Return (x, y) of the center of cell containing provided text 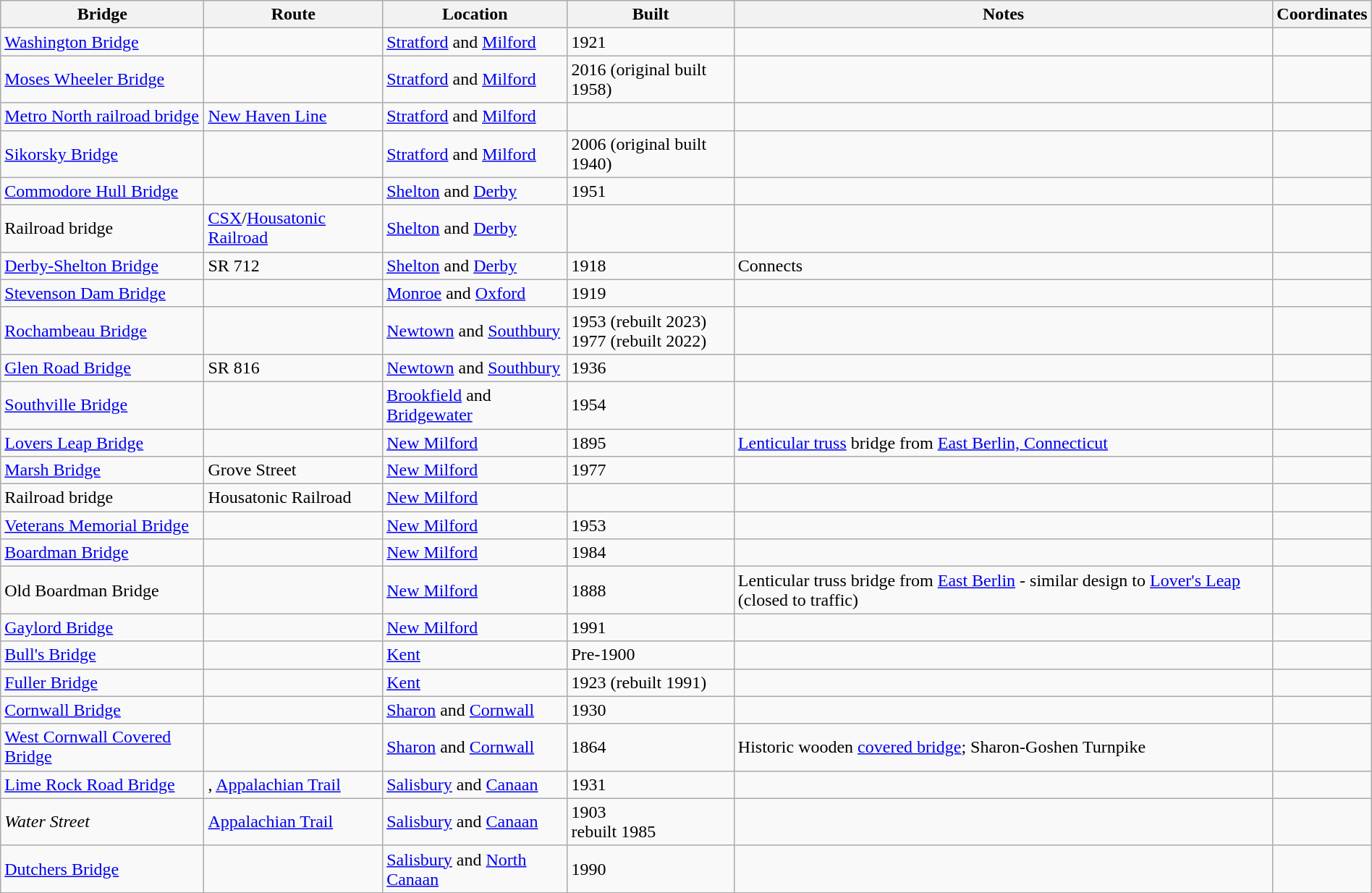
2016 (original built 1958) (651, 80)
Bull's Bridge (103, 655)
Water Street (103, 822)
Lovers Leap Bridge (103, 442)
1936 (651, 368)
Stevenson Dam Bridge (103, 293)
Southville Bridge (103, 405)
Location (475, 14)
Lenticular truss bridge from East Berlin, Connecticut (1003, 442)
Route (294, 14)
1888 (651, 591)
Marsh Bridge (103, 470)
Pre-1900 (651, 655)
Housatonic Railroad (294, 498)
1991 (651, 627)
Connects (1003, 266)
Dutchers Bridge (103, 868)
Commodore Hull Bridge (103, 191)
Lime Rock Road Bridge (103, 784)
Glen Road Bridge (103, 368)
Salisbury and North Canaan (475, 868)
1903rebuilt 1985 (651, 822)
Sikorsky Bridge (103, 153)
Coordinates (1322, 14)
SR 816 (294, 368)
Fuller Bridge (103, 682)
Old Boardman Bridge (103, 591)
Grove Street (294, 470)
Boardman Bridge (103, 553)
2006 (original built 1940) (651, 153)
1921 (651, 42)
Monroe and Oxford (475, 293)
Notes (1003, 14)
Built (651, 14)
Moses Wheeler Bridge (103, 80)
1984 (651, 553)
Cornwall Bridge (103, 710)
Gaylord Bridge (103, 627)
1953 (rebuilt 2023) 1977 (rebuilt 2022) (651, 330)
New Haven Line (294, 117)
Rochambeau Bridge (103, 330)
1923 (rebuilt 1991) (651, 682)
1977 (651, 470)
1895 (651, 442)
1919 (651, 293)
1918 (651, 266)
1864 (651, 747)
Lenticular truss bridge from East Berlin - similar design to Lover's Leap (closed to traffic) (1003, 591)
1931 (651, 784)
, Appalachian Trail (294, 784)
1990 (651, 868)
Brookfield and Bridgewater (475, 405)
Appalachian Trail (294, 822)
SR 712 (294, 266)
Washington Bridge (103, 42)
Derby-Shelton Bridge (103, 266)
1951 (651, 191)
CSX/Housatonic Railroad (294, 229)
Bridge (103, 14)
1930 (651, 710)
1954 (651, 405)
Veterans Memorial Bridge (103, 525)
West Cornwall Covered Bridge (103, 747)
1953 (651, 525)
Historic wooden covered bridge; Sharon-Goshen Turnpike (1003, 747)
Metro North railroad bridge (103, 117)
